Return [x, y] of the center of cell containing provided text 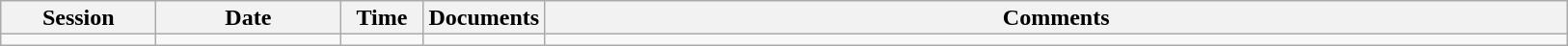
Session [79, 17]
Date [249, 17]
Comments [1057, 17]
Documents [484, 17]
Time [382, 17]
